For the text-containing cell, return its midpoint in (X, Y) coordinate format. 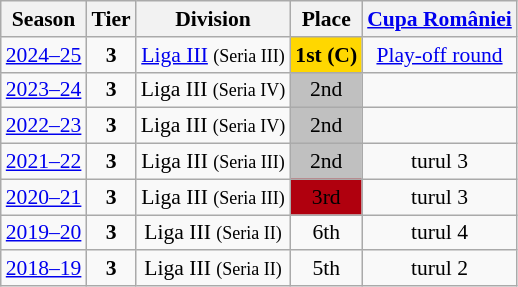
5th (326, 269)
2020–21 (44, 197)
Cupa României (440, 19)
2023–24 (44, 90)
Place (326, 19)
2021–22 (44, 162)
Play-off round (440, 55)
2019–20 (44, 233)
Tier (110, 19)
1st (C) (326, 55)
2018–19 (44, 269)
6th (326, 233)
Division (214, 19)
3rd (326, 197)
turul 4 (440, 233)
2024–25 (44, 55)
turul 2 (440, 269)
2022–23 (44, 126)
Season (44, 19)
